Pinpoint the cell where the given text exists, returning its [X, Y] midpoint coordinate. 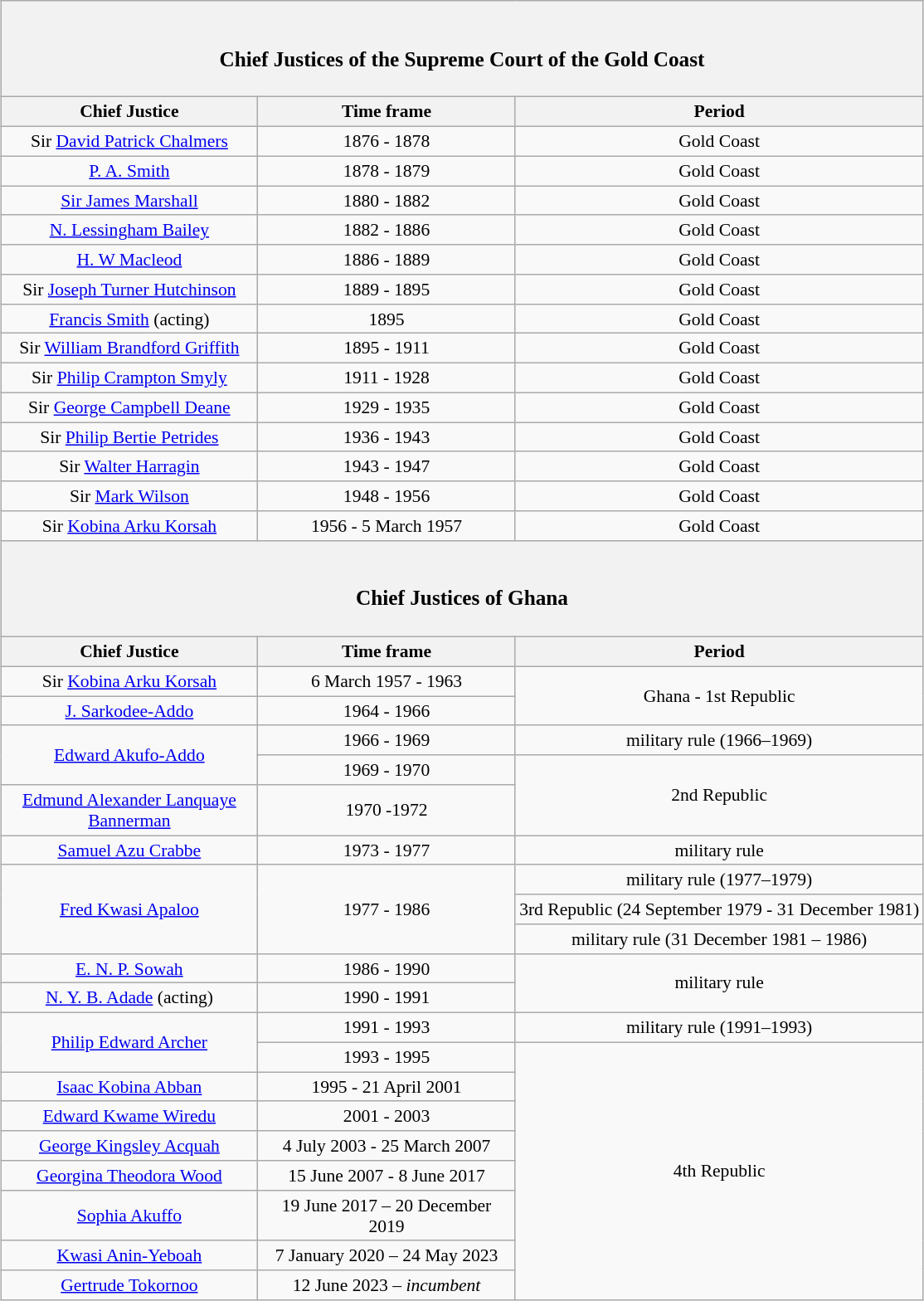
1889 - 1895 [387, 290]
1929 - 1935 [387, 408]
Edward Akufo-Addo [129, 755]
4th Republic [719, 1171]
1964 - 1966 [387, 711]
1895 - 1911 [387, 348]
H. W Macleod [129, 260]
12 June 2023 – incumbent [387, 1285]
1986 - 1990 [387, 969]
Sir Philip Crampton Smyly [129, 378]
1886 - 1889 [387, 260]
1956 - 5 March 1957 [387, 526]
military rule (1991–1993) [719, 1028]
Sir David Patrick Chalmers [129, 142]
N. Lessingham Bailey [129, 231]
N. Y. B. Adade (acting) [129, 998]
P. A. Smith [129, 172]
1990 - 1991 [387, 998]
6 March 1957 - 1963 [387, 681]
1977 - 1986 [387, 909]
1878 - 1879 [387, 172]
Sir Philip Bertie Petrides [129, 437]
Sophia Akuffo [129, 1216]
Samuel Azu Crabbe [129, 850]
1882 - 1886 [387, 231]
Isaac Kobina Abban [129, 1087]
military rule (1977–1979) [719, 880]
E. N. P. Sowah [129, 969]
1911 - 1928 [387, 378]
Sir William Brandford Griffith [129, 348]
1895 [387, 319]
2001 - 2003 [387, 1117]
15 June 2007 - 8 June 2017 [387, 1176]
1995 - 21 April 2001 [387, 1087]
1876 - 1878 [387, 142]
Francis Smith (acting) [129, 319]
Philip Edward Archer [129, 1042]
military rule (31 December 1981 – 1986) [719, 939]
7 January 2020 – 24 May 2023 [387, 1256]
Gertrude Tokornoo [129, 1285]
4 July 2003 - 25 March 2007 [387, 1146]
George Kingsley Acquah [129, 1146]
Chief Justices of the Supreme Court of the Gold Coast [462, 49]
Sir Joseph Turner Hutchinson [129, 290]
1966 - 1969 [387, 741]
1993 - 1995 [387, 1057]
Sir Mark Wilson [129, 496]
Sir Walter Harragin [129, 467]
1880 - 1882 [387, 201]
1943 - 1947 [387, 467]
19 June 2017 – 20 December 2019 [387, 1216]
Georgina Theodora Wood [129, 1176]
Edward Kwame Wiredu [129, 1117]
3rd Republic (24 September 1979 - 31 December 1981) [719, 909]
1973 - 1977 [387, 850]
1936 - 1943 [387, 437]
1969 - 1970 [387, 770]
Ghana - 1st Republic [719, 695]
Sir James Marshall [129, 201]
1991 - 1993 [387, 1028]
2nd Republic [719, 795]
1970 -1972 [387, 810]
J. Sarkodee-Addo [129, 711]
Chief Justices of Ghana [462, 589]
Kwasi Anin-Yeboah [129, 1256]
Fred Kwasi Apaloo [129, 909]
1948 - 1956 [387, 496]
Sir George Campbell Deane [129, 408]
military rule (1966–1969) [719, 741]
Edmund Alexander Lanquaye Bannerman [129, 810]
